Detect which cell encompasses the target text, then output its [X, Y] center coordinate. 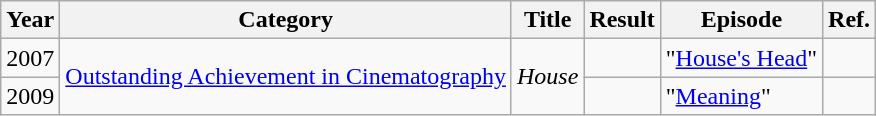
Year [30, 20]
2009 [30, 96]
Ref. [850, 20]
Category [286, 20]
Title [547, 20]
House [547, 77]
Result [622, 20]
Episode [741, 20]
"Meaning" [741, 96]
Outstanding Achievement in Cinematography [286, 77]
"House's Head" [741, 58]
2007 [30, 58]
